Locate the cell with the specified text and output its (x, y) center coordinate. 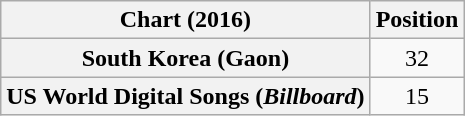
32 (417, 58)
15 (417, 96)
Chart (2016) (186, 20)
South Korea (Gaon) (186, 58)
US World Digital Songs (Billboard) (186, 96)
Position (417, 20)
